Identify which cell holds the provided text, then report its [X, Y] central coordinate. 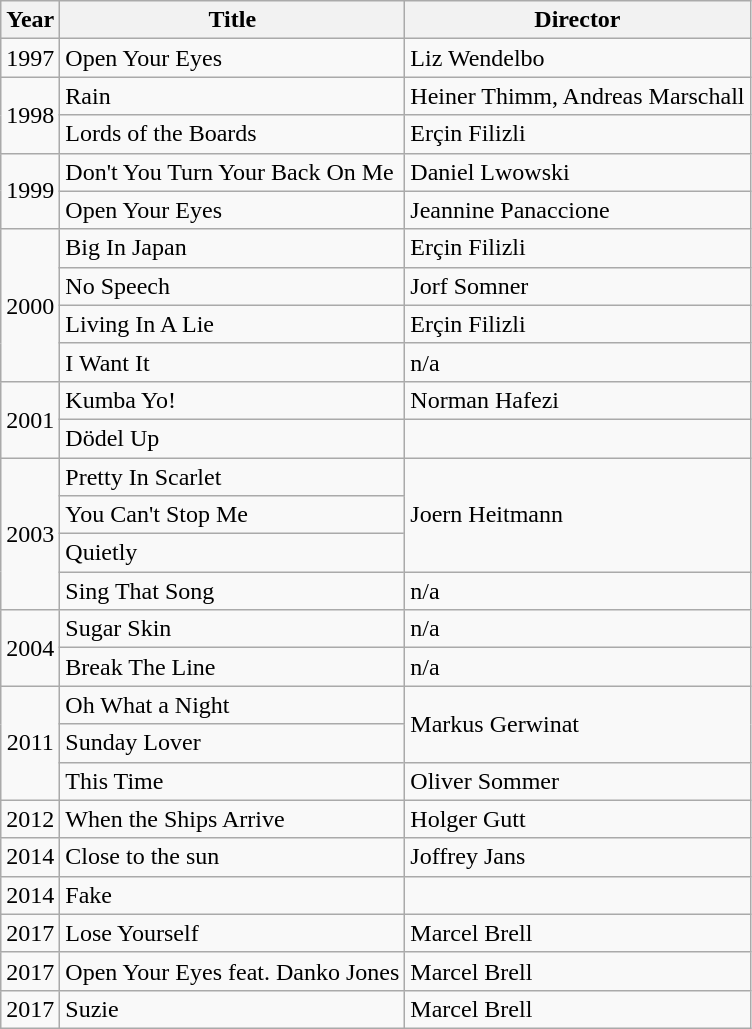
Open Your Eyes feat. Danko Jones [232, 971]
2011 [30, 743]
2001 [30, 419]
Director [578, 20]
1997 [30, 58]
Sing That Song [232, 591]
Break The Line [232, 667]
Big In Japan [232, 248]
Sunday Lover [232, 743]
Suzie [232, 1009]
Heiner Thimm, Andreas Marschall [578, 96]
I Want It [232, 362]
Quietly [232, 553]
Daniel Lwowski [578, 172]
This Time [232, 781]
2000 [30, 305]
No Speech [232, 286]
Lords of the Boards [232, 134]
Pretty In Scarlet [232, 477]
Rain [232, 96]
2003 [30, 534]
Dödel Up [232, 438]
Don't You Turn Your Back On Me [232, 172]
Oliver Sommer [578, 781]
Lose Yourself [232, 933]
Living In A Lie [232, 324]
Oh What a Night [232, 705]
Liz Wendelbo [578, 58]
Holger Gutt [578, 819]
Joffrey Jans [578, 857]
Jeannine Panaccione [578, 210]
Jorf Somner [578, 286]
2004 [30, 648]
1998 [30, 115]
Joern Heitmann [578, 515]
Norman Hafezi [578, 400]
2012 [30, 819]
Kumba Yo! [232, 400]
1999 [30, 191]
Fake [232, 895]
Sugar Skin [232, 629]
Close to the sun [232, 857]
Year [30, 20]
Markus Gerwinat [578, 724]
Title [232, 20]
When the Ships Arrive [232, 819]
You Can't Stop Me [232, 515]
